Return [X, Y] of the center of cell containing provided text 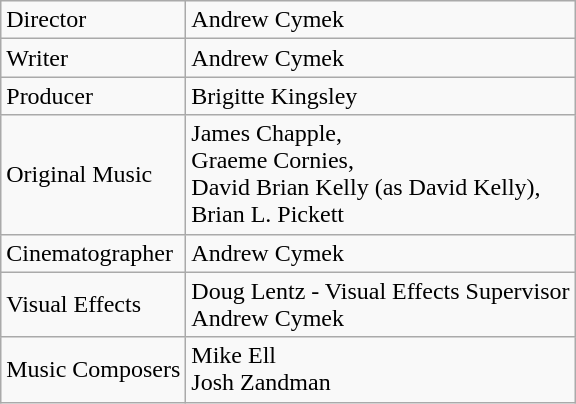
Original Music [94, 174]
James Chapple, Graeme Cornies,David Brian Kelly (as David Kelly), Brian L. Pickett [380, 174]
Music Composers [94, 370]
Doug Lentz - Visual Effects Supervisor Andrew Cymek [380, 304]
Director [94, 20]
Mike Ell Josh Zandman [380, 370]
Cinematographer [94, 253]
Brigitte Kingsley [380, 96]
Writer [94, 58]
Producer [94, 96]
Visual Effects [94, 304]
